Extract the [X, Y] coordinate from the center of the cell holding the provided text.  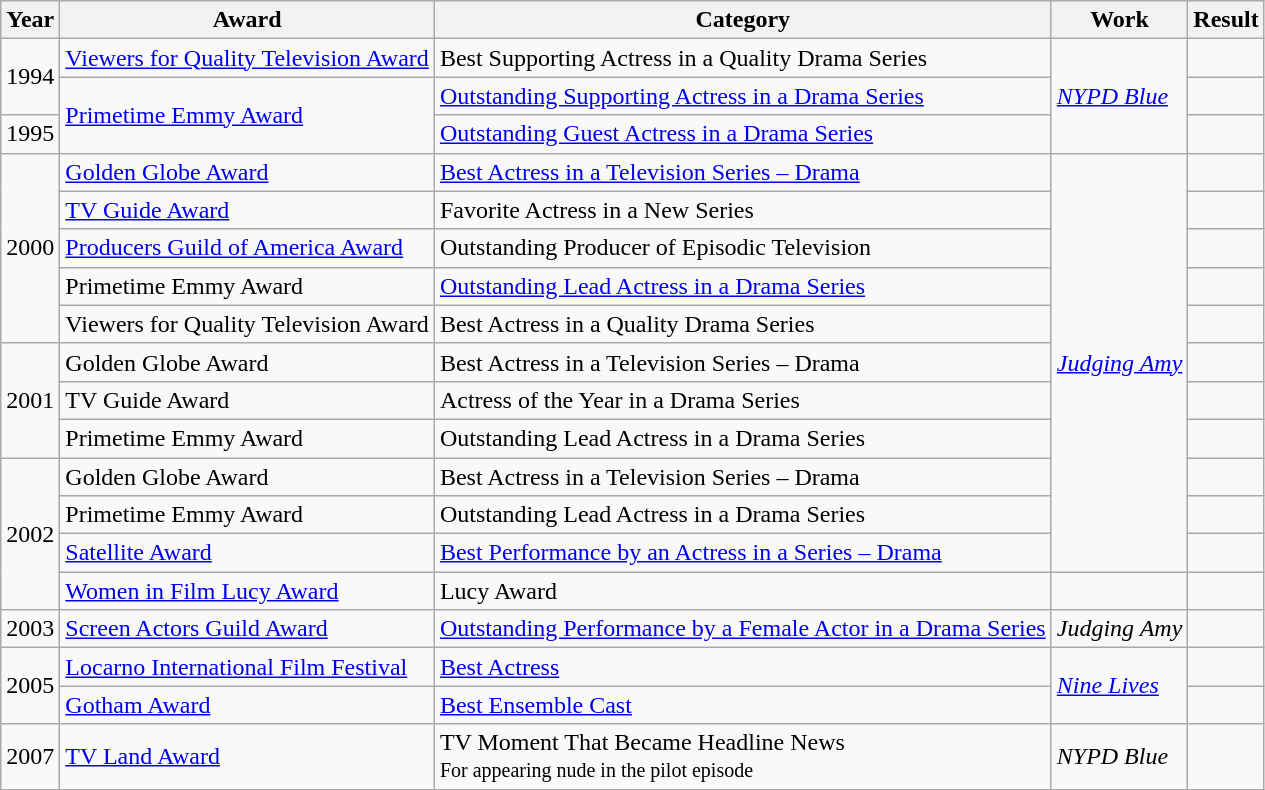
Nine Lives [1120, 686]
2007 [30, 756]
Producers Guild of America Award [248, 248]
Lucy Award [742, 591]
Best Ensemble Cast [742, 705]
2000 [30, 248]
1994 [30, 77]
Best Actress [742, 667]
Favorite Actress in a New Series [742, 210]
TV Land Award [248, 756]
Outstanding Supporting Actress in a Drama Series [742, 96]
Best Performance by an Actress in a Series – Drama [742, 553]
Result [1226, 20]
Best Actress in a Quality Drama Series [742, 324]
2001 [30, 400]
1995 [30, 134]
Gotham Award [248, 705]
Actress of the Year in a Drama Series [742, 400]
Work [1120, 20]
Women in Film Lucy Award [248, 591]
Category [742, 20]
2003 [30, 629]
Locarno International Film Festival [248, 667]
Outstanding Performance by a Female Actor in a Drama Series [742, 629]
Satellite Award [248, 553]
Year [30, 20]
2002 [30, 534]
Outstanding Guest Actress in a Drama Series [742, 134]
TV Moment That Became Headline News For appearing nude in the pilot episode [742, 756]
Award [248, 20]
2005 [30, 686]
Outstanding Producer of Episodic Television [742, 248]
Best Supporting Actress in a Quality Drama Series [742, 58]
Screen Actors Guild Award [248, 629]
